Capture the cell that displays the provided text and extract its (x, y) central coordinate. 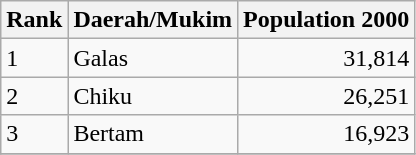
Galas (153, 58)
31,814 (326, 58)
3 (34, 134)
1 (34, 58)
2 (34, 96)
26,251 (326, 96)
16,923 (326, 134)
Population 2000 (326, 20)
Daerah/Mukim (153, 20)
Bertam (153, 134)
Chiku (153, 96)
Rank (34, 20)
